For the text-containing cell, return its midpoint in (X, Y) coordinate format. 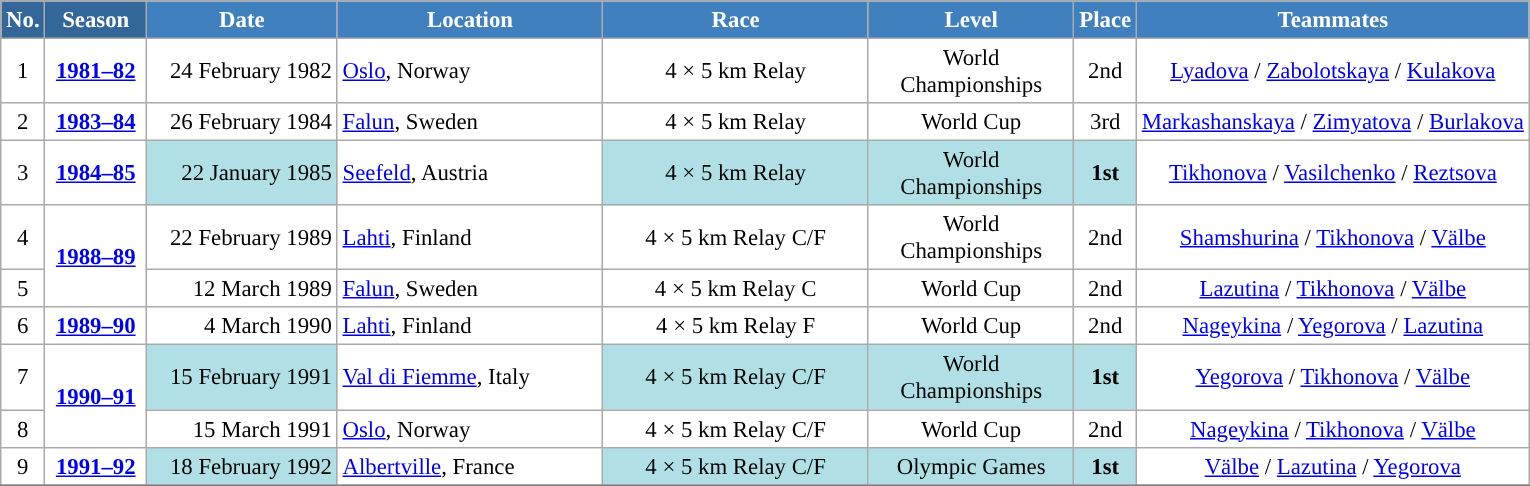
1989–90 (96, 327)
15 March 1991 (242, 429)
22 February 1989 (242, 238)
1981–82 (96, 72)
Olympic Games (971, 466)
8 (23, 429)
Välbe / Lazutina / Yegorova (1332, 466)
7 (23, 378)
Date (242, 20)
Place (1105, 20)
6 (23, 327)
Location (470, 20)
3 (23, 174)
Lazutina / Tikhonova / Välbe (1332, 289)
24 February 1982 (242, 72)
22 January 1985 (242, 174)
1990–91 (96, 396)
1984–85 (96, 174)
15 February 1991 (242, 378)
4 March 1990 (242, 327)
Level (971, 20)
5 (23, 289)
1991–92 (96, 466)
18 February 1992 (242, 466)
4 × 5 km Relay F (736, 327)
1 (23, 72)
12 March 1989 (242, 289)
Race (736, 20)
No. (23, 20)
4 (23, 238)
Lyadova / Zabolotskaya / Kulakova (1332, 72)
4 × 5 km Relay C (736, 289)
Teammates (1332, 20)
Season (96, 20)
1983–84 (96, 122)
1988–89 (96, 256)
Nageykina / Tikhonova / Välbe (1332, 429)
Tikhonova / Vasilchenko / Reztsova (1332, 174)
Albertville, France (470, 466)
Shamshurina / Tikhonova / Välbe (1332, 238)
2 (23, 122)
Seefeld, Austria (470, 174)
9 (23, 466)
Markashanskaya / Zimyatova / Burlakova (1332, 122)
Nageykina / Yegorova / Lazutina (1332, 327)
Yegorova / Tikhonova / Välbe (1332, 378)
3rd (1105, 122)
26 February 1984 (242, 122)
Val di Fiemme, Italy (470, 378)
